Pinpoint the cell where the given text exists, returning its [X, Y] midpoint coordinate. 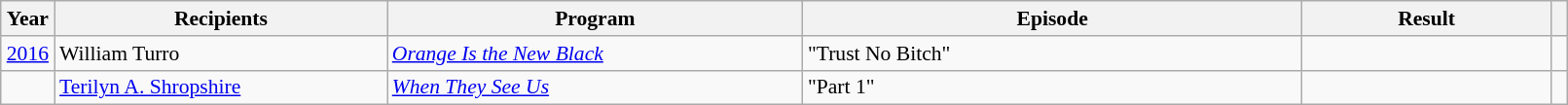
"Part 1" [1053, 87]
Year [27, 18]
Orange Is the New Black [596, 53]
Recipients [221, 18]
Terilyn A. Shropshire [221, 87]
"Trust No Bitch" [1053, 53]
William Turro [221, 53]
Result [1426, 18]
2016 [27, 53]
When They See Us [596, 87]
Episode [1053, 18]
Program [596, 18]
